For the text-containing cell, return its midpoint in [x, y] coordinate format. 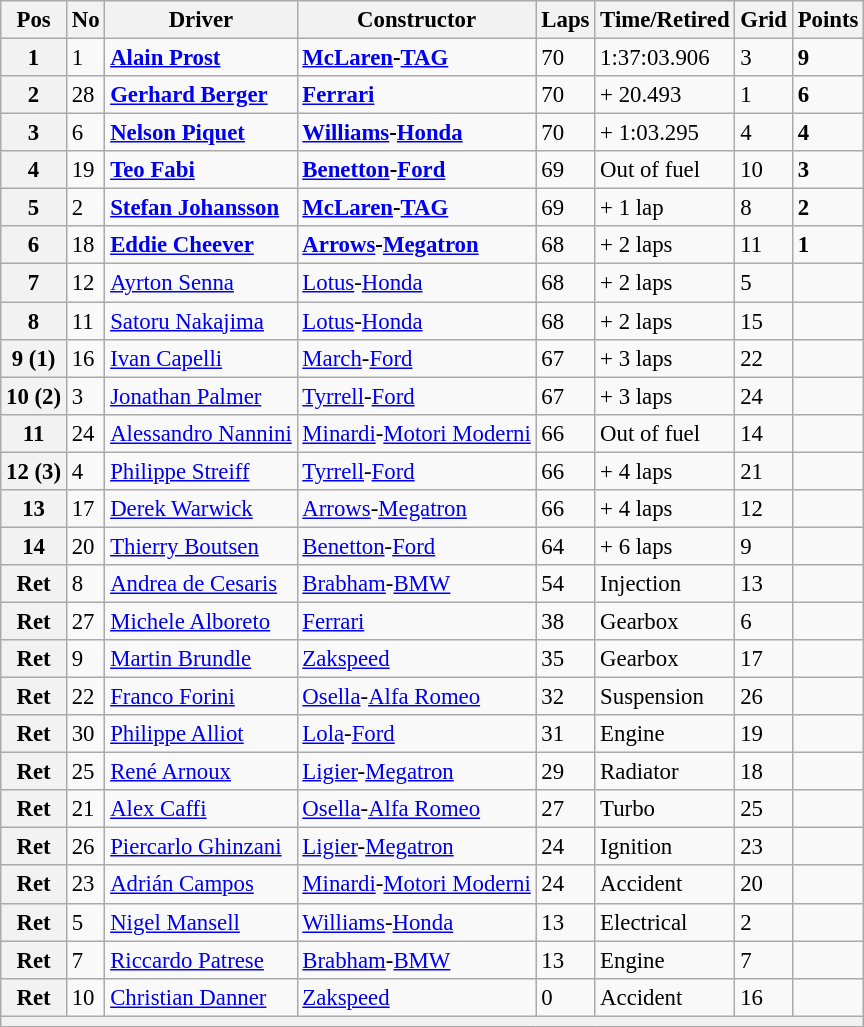
35 [566, 659]
Grid [764, 20]
March-Ford [416, 358]
32 [566, 697]
Points [828, 20]
Philippe Alliot [201, 734]
12 (3) [34, 471]
René Arnoux [201, 772]
Riccardo Patrese [201, 960]
No [85, 20]
+ 20.493 [665, 95]
10 (2) [34, 396]
Ayrton Senna [201, 283]
Eddie Cheever [201, 245]
Nelson Piquet [201, 133]
Franco Forini [201, 697]
Gerhard Berger [201, 95]
Teo Fabi [201, 170]
Lola-Ford [416, 734]
Injection [665, 584]
Time/Retired [665, 20]
Derek Warwick [201, 509]
Electrical [665, 922]
Philippe Streiff [201, 471]
Suspension [665, 697]
64 [566, 546]
15 [764, 321]
Alessandro Nannini [201, 433]
+ 1 lap [665, 208]
Stefan Johansson [201, 208]
31 [566, 734]
0 [566, 997]
9 (1) [34, 358]
54 [566, 584]
Thierry Boutsen [201, 546]
Constructor [416, 20]
Martin Brundle [201, 659]
28 [85, 95]
Ivan Capelli [201, 358]
Michele Alboreto [201, 621]
+ 1:03.295 [665, 133]
Andrea de Cesaris [201, 584]
Jonathan Palmer [201, 396]
1:37:03.906 [665, 58]
Driver [201, 20]
Piercarlo Ghinzani [201, 847]
Ignition [665, 847]
Alain Prost [201, 58]
Christian Danner [201, 997]
Laps [566, 20]
Pos [34, 20]
38 [566, 621]
Radiator [665, 772]
29 [566, 772]
Nigel Mansell [201, 922]
Turbo [665, 809]
+ 6 laps [665, 546]
Alex Caffi [201, 809]
Adrián Campos [201, 885]
Satoru Nakajima [201, 321]
30 [85, 734]
